From the cell containing the given text, extract its center point as [x, y] coordinate. 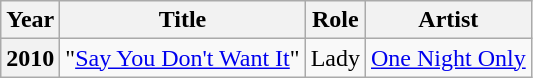
Title [182, 20]
2010 [30, 58]
"Say You Don't Want It" [182, 58]
Year [30, 20]
Lady [335, 58]
Artist [448, 20]
Role [335, 20]
One Night Only [448, 58]
